Return the [X, Y] coordinate for the center point of the cell that contains the specified text.  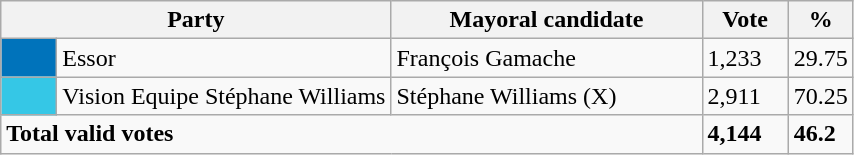
Mayoral candidate [546, 20]
% [820, 20]
1,233 [745, 58]
Total valid votes [352, 134]
46.2 [820, 134]
François Gamache [546, 58]
Vote [745, 20]
4,144 [745, 134]
29.75 [820, 58]
70.25 [820, 96]
Essor [224, 58]
Stéphane Williams (X) [546, 96]
Party [196, 20]
Vision Equipe Stéphane Williams [224, 96]
2,911 [745, 96]
